Capture the cell that displays the provided text and extract its [X, Y] central coordinate. 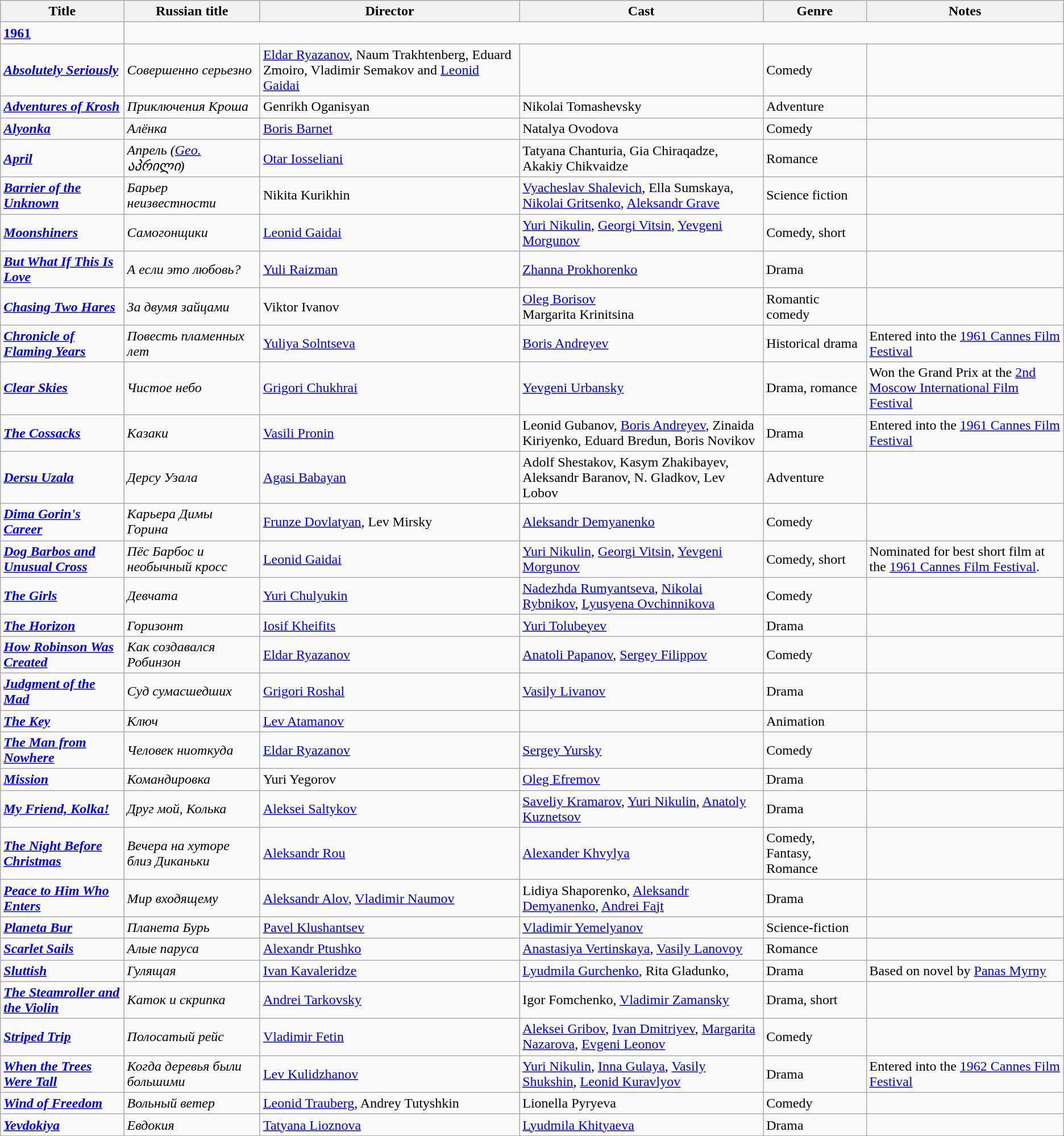
Lyudmila Khityaeva [641, 1125]
Based on novel by Panas Myrny [965, 971]
Alexander Khvylya [641, 854]
Planeta Bur [63, 927]
Title [63, 11]
Пёс Барбос и необычный кросс [192, 559]
Vladimir Fetin [389, 1037]
Yevdokiya [63, 1125]
Суд сумасшедших [192, 691]
Won the Grand Prix at the 2nd Moscow International Film Festival [965, 388]
Director [389, 11]
Andrei Tarkovsky [389, 1000]
Каток и скрипка [192, 1000]
Yuri Chulyukin [389, 596]
Yuli Raizman [389, 269]
Когда деревья были большими [192, 1074]
Dersu Uzala [63, 477]
Nominated for best short film at the 1961 Cannes Film Festival. [965, 559]
Приключения Кроша [192, 107]
Grigori Chukhrai [389, 388]
April [63, 158]
Aleksandr Rou [389, 854]
Горизонт [192, 625]
Aleksandr Demyanenko [641, 522]
Scarlet Sails [63, 949]
Lyudmila Gurchenko, Rita Gladunko, [641, 971]
Командировка [192, 780]
Barrier of the Unknown [63, 195]
Алёнка [192, 128]
Eldar Ryazanov, Naum Trakhtenberg, Eduard Zmoiro, Vladimir Semakov and Leonid Gaidai [389, 70]
Iosif Kheifits [389, 625]
Алые паруса [192, 949]
Чистое небо [192, 388]
Aleksei Saltykov [389, 809]
Гулящая [192, 971]
Zhanna Prokhorenko [641, 269]
Aleksei Gribov, Ivan Dmitriyev, Margarita Nazarova, Evgeni Leonov [641, 1037]
Russian title [192, 11]
Vasili Pronin [389, 433]
Adolf Shestakov, Kasym Zhakibayev, Aleksandr Baranov, N. Gladkov, Lev Lobov [641, 477]
Sergey Yursky [641, 750]
Tatyana Chanturia, Gia Chiraqadze, Akakiy Chikvaidze [641, 158]
Вольный ветер [192, 1103]
Genre [815, 11]
Historical drama [815, 343]
Мир входящему [192, 898]
Boris Andreyev [641, 343]
Pavel Klushantsev [389, 927]
Chasing Two Hares [63, 307]
Genrikh Oganisyan [389, 107]
Natalya Ovodova [641, 128]
Совершенно серьезно [192, 70]
Девчата [192, 596]
Yuliya Solntseva [389, 343]
Science fiction [815, 195]
Aleksandr Alov, Vladimir Naumov [389, 898]
But What If This Is Love [63, 269]
Ivan Kavaleridze [389, 971]
Notes [965, 11]
Mission [63, 780]
Дерсу Узала [192, 477]
Cast [641, 11]
Oleg Efremov [641, 780]
Yuri Nikulin, Inna Gulaya, Vasily Shukshin, Leonid Kuravlyov [641, 1074]
Друг мой, Колька [192, 809]
Планета Бурь [192, 927]
Wind of Freedom [63, 1103]
Judgment of the Mad [63, 691]
Ключ [192, 721]
Saveliy Kramarov, Yuri Nikulin, Anatoly Kuznetsov [641, 809]
The Cossacks [63, 433]
When the Trees Were Tall [63, 1074]
Drama, short [815, 1000]
Повесть пламенных лет [192, 343]
Clear Skies [63, 388]
Vasily Livanov [641, 691]
Lionella Pyryeva [641, 1103]
The Night Before Christmas [63, 854]
Science-fiction [815, 927]
Moonshiners [63, 233]
Sluttish [63, 971]
The Key [63, 721]
Lev Kulidzhanov [389, 1074]
The Horizon [63, 625]
Absolutely Seriously [63, 70]
Самогонщики [192, 233]
За двумя зайцами [192, 307]
Adventures of Krosh [63, 107]
Полосатый рейс [192, 1037]
Comedy, Fantasy, Romance [815, 854]
Drama, romance [815, 388]
Vyacheslav Shalevich, Ella Sumskaya, Nikolai Gritsenko, Aleksandr Grave [641, 195]
How Robinson Was Created [63, 655]
Grigori Roshal [389, 691]
Карьера Димы Горина [192, 522]
Anastasiya Vertinskaya, Vasily Lanovoy [641, 949]
Romantic comedy [815, 307]
Yevgeni Urbansky [641, 388]
Как создавался Робинзон [192, 655]
Alyonka [63, 128]
The Steamroller and the Violin [63, 1000]
Nikita Kurikhin [389, 195]
Animation [815, 721]
Yuri Tolubeyev [641, 625]
Striped Trip [63, 1037]
My Friend, Kolka! [63, 809]
Oleg BorisovMargarita Krinitsina [641, 307]
Viktor Ivanov [389, 307]
Вечера на хуторе близ Диканьки [192, 854]
Frunze Dovlatyan, Lev Mirsky [389, 522]
Leonid Trauberg, Andrey Tutyshkin [389, 1103]
Yuri Yegorov [389, 780]
Dima Gorin's Career [63, 522]
Boris Barnet [389, 128]
The Girls [63, 596]
А если это любовь? [192, 269]
Agasi Babayan [389, 477]
Евдокия [192, 1125]
Lev Atamanov [389, 721]
Alexandr Ptushko [389, 949]
1961 [63, 33]
Anatoli Papanov, Sergey Filippov [641, 655]
Chronicle of Flaming Years [63, 343]
Апрель (Geo. აპრილი) [192, 158]
Nikolai Tomashevsky [641, 107]
Entered into the 1962 Cannes Film Festival [965, 1074]
Человек ниоткуда [192, 750]
Dog Barbos and Unusual Cross [63, 559]
Igor Fomchenko, Vladimir Zamansky [641, 1000]
Lidiya Shaporenko, Aleksandr Demyanenko, Andrei Fajt [641, 898]
Tatyana Lioznova [389, 1125]
Peace to Him Who Enters [63, 898]
Otar Iosseliani [389, 158]
Казаки [192, 433]
Барьер неизвестности [192, 195]
The Man from Nowhere [63, 750]
Vladimir Yemelyanov [641, 927]
Leonid Gubanov, Boris Andreyev, Zinaida Kiriyenko, Eduard Bredun, Boris Novikov [641, 433]
Nadezhda Rumyantseva, Nikolai Rybnikov, Lyusyena Ovchinnikova [641, 596]
